Extract the (X, Y) coordinate from the center of the cell holding the provided text.  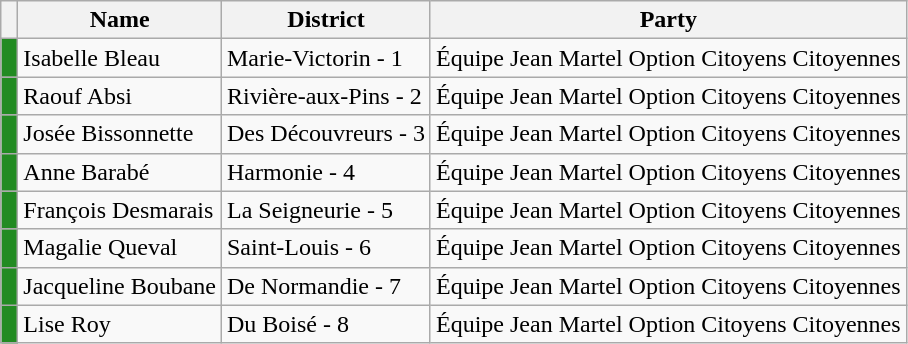
Raouf Absi (120, 96)
François Desmarais (120, 210)
Anne Barabé (120, 172)
De Normandie - 7 (326, 286)
Lise Roy (120, 324)
District (326, 20)
La Seigneurie - 5 (326, 210)
Saint-Louis - 6 (326, 248)
Des Découvreurs - 3 (326, 134)
Marie-Victorin - 1 (326, 58)
Rivière-aux-Pins - 2 (326, 96)
Name (120, 20)
Du Boisé - 8 (326, 324)
Jacqueline Boubane (120, 286)
Isabelle Bleau (120, 58)
Magalie Queval (120, 248)
Josée Bissonnette (120, 134)
Party (668, 20)
Harmonie - 4 (326, 172)
